For the text-containing cell, return its midpoint in [x, y] coordinate format. 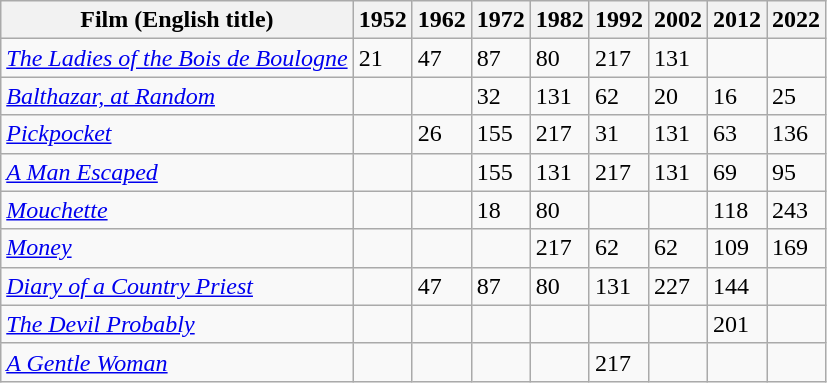
18 [500, 210]
32 [500, 96]
16 [736, 96]
1952 [382, 20]
Diary of a Country Priest [177, 286]
109 [736, 248]
95 [796, 172]
243 [796, 210]
The Ladies of the Bois de Boulogne [177, 58]
25 [796, 96]
A Gentle Woman [177, 362]
201 [736, 324]
63 [736, 134]
Mouchette [177, 210]
Pickpocket [177, 134]
Film (English title) [177, 20]
31 [618, 134]
The Devil Probably [177, 324]
20 [678, 96]
1962 [442, 20]
Balthazar, at Random [177, 96]
1982 [560, 20]
26 [442, 134]
169 [796, 248]
1972 [500, 20]
1992 [618, 20]
227 [678, 286]
A Man Escaped [177, 172]
136 [796, 134]
21 [382, 58]
2002 [678, 20]
Money [177, 248]
118 [736, 210]
144 [736, 286]
2022 [796, 20]
2012 [736, 20]
69 [736, 172]
